Return the (X, Y) coordinate for the center point of the cell that contains the specified text.  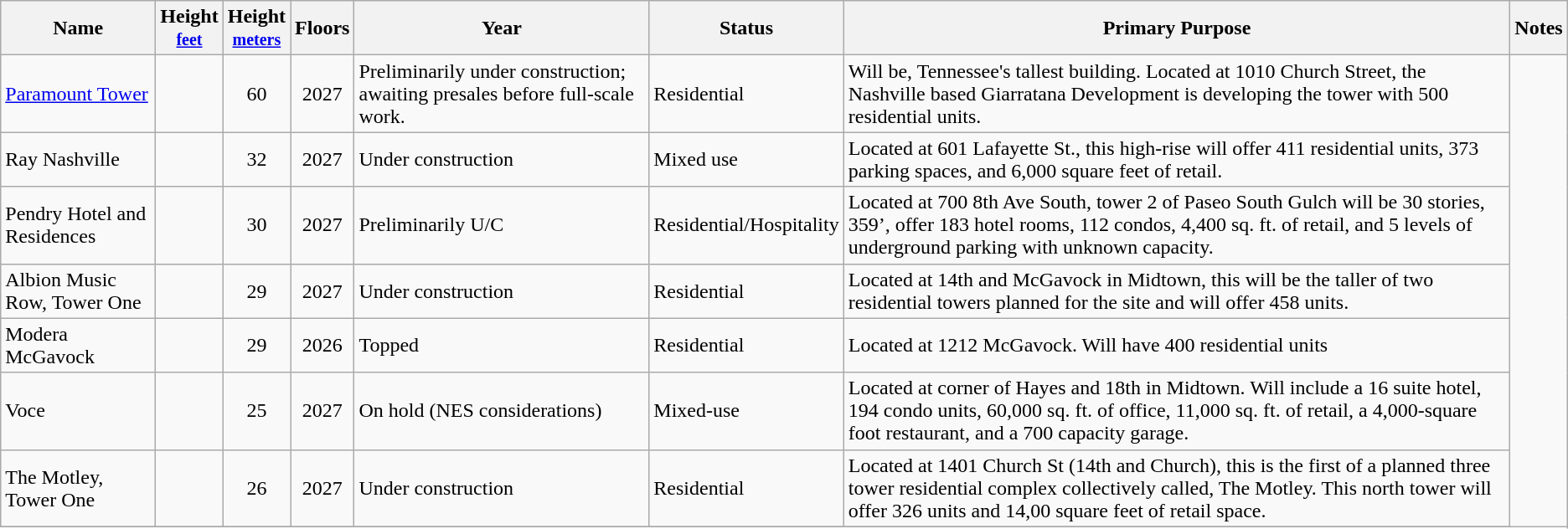
Floors (322, 28)
Mixed use (746, 159)
Pendry Hotel and Residences (79, 225)
30 (256, 225)
Primary Purpose (1177, 28)
Year (502, 28)
Mixed-use (746, 411)
Preliminarily under construction; awaiting presales before full-scale work. (502, 94)
32 (256, 159)
Status (746, 28)
Paramount Tower (79, 94)
Preliminarily U/C (502, 225)
25 (256, 411)
Ray Nashville (79, 159)
2026 (322, 345)
Modera McGavock (79, 345)
Residential/Hospitality (746, 225)
Name (79, 28)
Heightmeters (256, 28)
Located at 601 Lafayette St., this high-rise will offer 411 residential units, 373 parking spaces, and 6,000 square feet of retail. (1177, 159)
The Motley, Tower One (79, 488)
60 (256, 94)
Albion Music Row, Tower One (79, 291)
Topped (502, 345)
Notes (1539, 28)
26 (256, 488)
Voce (79, 411)
On hold (NES considerations) (502, 411)
Located at 1212 McGavock. Will have 400 residential units (1177, 345)
Heightfeet (189, 28)
Located at 14th and McGavock in Midtown, this will be the taller of two residential towers planned for the site and will offer 458 units. (1177, 291)
